From the cell containing the given text, extract its center point as (X, Y) coordinate. 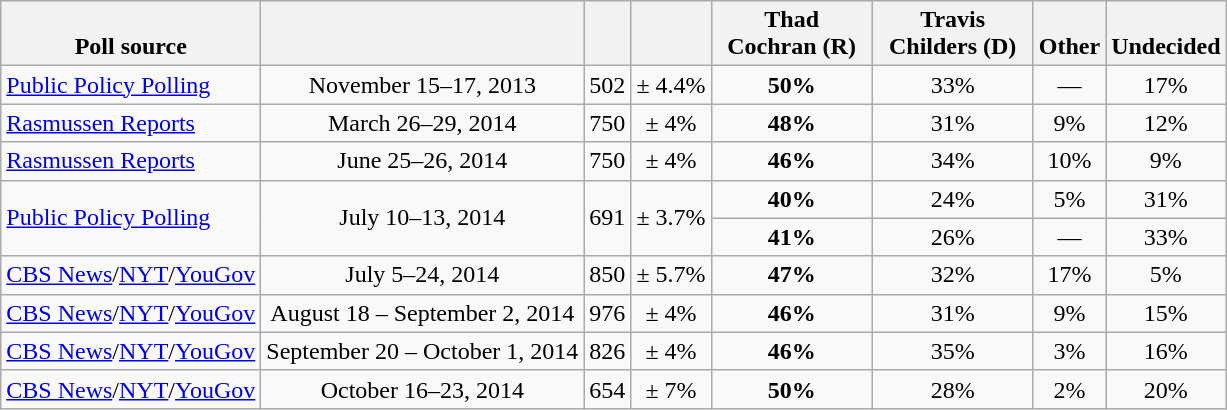
August 18 – September 2, 2014 (422, 313)
± 5.7% (671, 275)
2% (1069, 389)
502 (608, 85)
± 3.7% (671, 218)
16% (1166, 351)
Other (1069, 34)
34% (952, 161)
ThadCochran (R) (792, 34)
850 (608, 275)
July 5–24, 2014 (422, 275)
September 20 – October 1, 2014 (422, 351)
Poll source (131, 34)
TravisChilders (D) (952, 34)
March 26–29, 2014 (422, 123)
35% (952, 351)
± 7% (671, 389)
28% (952, 389)
826 (608, 351)
3% (1069, 351)
± 4.4% (671, 85)
Undecided (1166, 34)
26% (952, 237)
15% (1166, 313)
24% (952, 199)
32% (952, 275)
654 (608, 389)
41% (792, 237)
November 15–17, 2013 (422, 85)
June 25–26, 2014 (422, 161)
10% (1069, 161)
12% (1166, 123)
48% (792, 123)
691 (608, 218)
October 16–23, 2014 (422, 389)
976 (608, 313)
20% (1166, 389)
47% (792, 275)
40% (792, 199)
July 10–13, 2014 (422, 218)
